Return (x, y) of the center of cell containing provided text 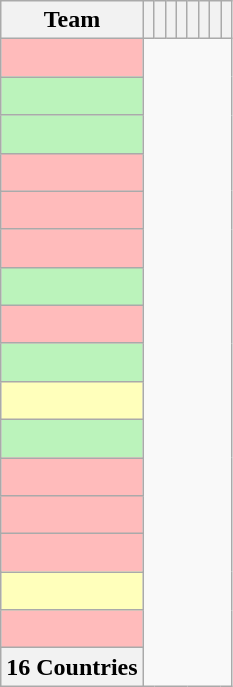
16 Countries (72, 667)
Team (72, 20)
